Detect which cell encompasses the target text, then output its (x, y) center coordinate. 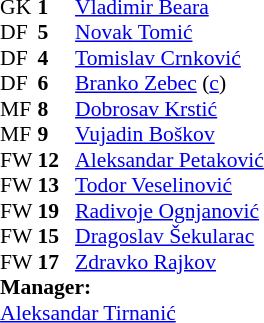
19 (57, 211)
5 (57, 33)
Zdravko Rajkov (170, 262)
17 (57, 262)
4 (57, 58)
Radivoje Ognjanović (170, 211)
15 (57, 237)
Aleksandar Petaković (170, 160)
9 (57, 135)
Tomislav Crnković (170, 58)
Manager: (132, 287)
Novak Tomić (170, 33)
12 (57, 160)
13 (57, 185)
6 (57, 83)
Dobrosav Krstić (170, 109)
Branko Zebec (c) (170, 83)
Vujadin Boškov (170, 135)
8 (57, 109)
Todor Veselinović (170, 185)
Dragoslav Šekularac (170, 237)
